Return [X, Y] of the center of cell containing provided text 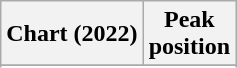
Peakposition [189, 34]
Chart (2022) [72, 34]
